Output the (X, Y) coordinate of the center of the cell containing the given text.  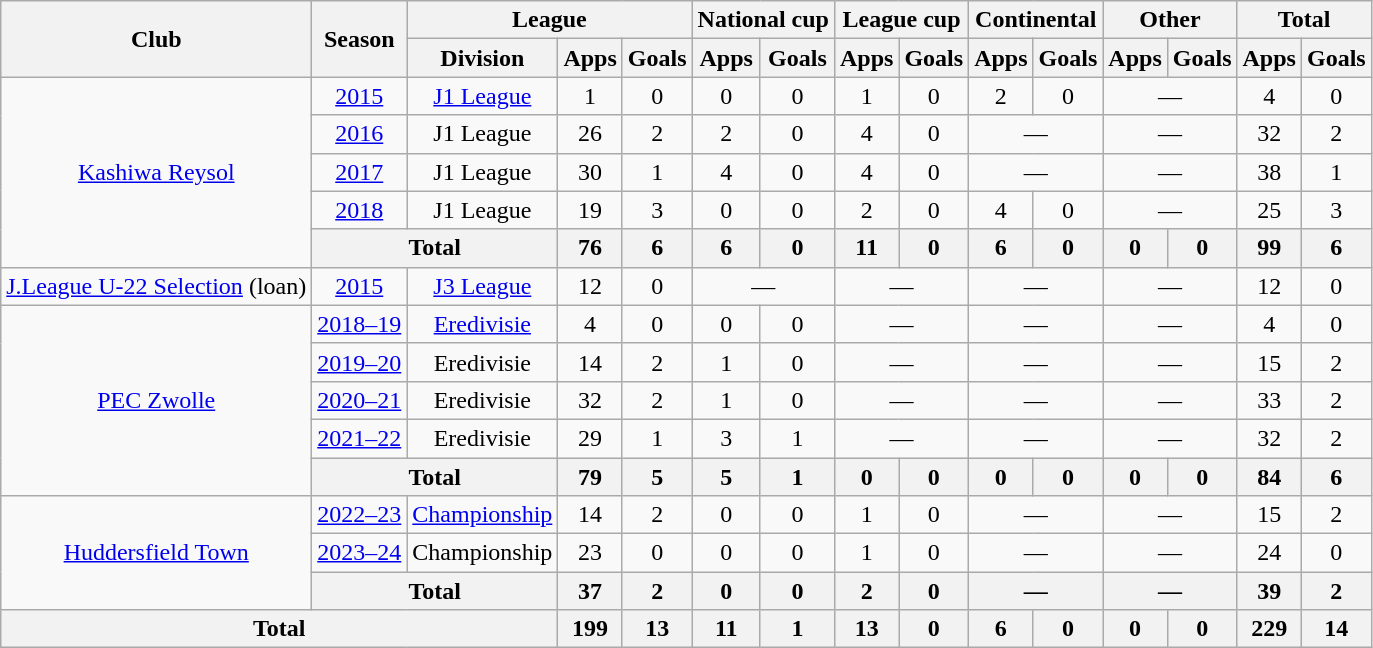
Other (1170, 20)
79 (590, 477)
J3 League (482, 286)
30 (590, 172)
76 (590, 248)
Division (482, 58)
2018–19 (360, 324)
2022–23 (360, 515)
2018 (360, 210)
Huddersfield Town (156, 553)
Season (360, 39)
99 (1269, 248)
J.League U-22 Selection (loan) (156, 286)
19 (590, 210)
37 (590, 591)
38 (1269, 172)
2023–24 (360, 553)
2021–22 (360, 438)
League (550, 20)
2016 (360, 134)
39 (1269, 591)
2017 (360, 172)
National cup (763, 20)
Kashiwa Reysol (156, 172)
23 (590, 553)
229 (1269, 629)
24 (1269, 553)
PEC Zwolle (156, 400)
29 (590, 438)
2020–21 (360, 400)
Club (156, 39)
199 (590, 629)
League cup (901, 20)
26 (590, 134)
Continental (1036, 20)
33 (1269, 400)
84 (1269, 477)
25 (1269, 210)
2019–20 (360, 362)
